Scan for the cell matching the given text and deliver its (X, Y) coordinate at center. 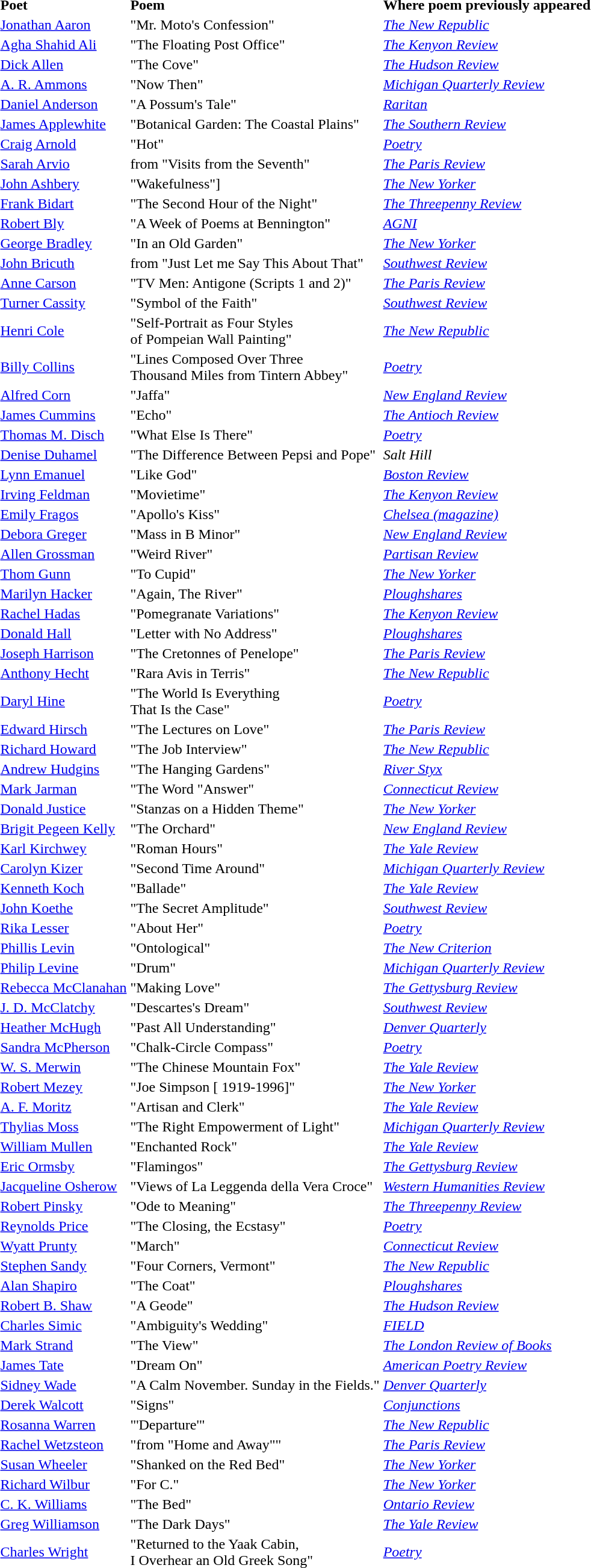
"The Coat" (255, 1286)
"The Difference Between Pepsi and Pope" (255, 455)
"Descartes's Dream" (255, 1007)
"Lines Composed Over Three Thousand Miles from Tintern Abbey" (255, 367)
"The Job Interview" (255, 749)
"The View" (255, 1345)
"Roman Hours" (255, 848)
"Past All Understanding" (255, 1027)
"About Her" (255, 928)
"Enchanted Rock" (255, 1146)
"The Cretonnes of Penelope" (255, 653)
"Making Love" (255, 988)
"Dream On" (255, 1365)
"The Hanging Gardens" (255, 769)
"'Departure'" (255, 1425)
"Jaffa" (255, 395)
"The Cove" (255, 64)
"Signs" (255, 1405)
"The World Is Everything That Is the Case" (255, 701)
"To Cupid" (255, 574)
"In an Old Garden" (255, 243)
"The Second Hour of the Night" (255, 204)
"Symbol of the Faith" (255, 303)
"Rara Avis in Terris" (255, 673)
"What Else Is There" (255, 435)
from "Just Let me Say This About That" (255, 263)
"Letter with No Address" (255, 633)
"Four Corners, Vermont" (255, 1266)
"Apollo's Kiss" (255, 514)
"TV Men: Antigone (Scripts 1 and 2)" (255, 283)
"Echo" (255, 415)
"The Bed" (255, 1504)
"Ambiguity's Wedding" (255, 1325)
"The Orchard" (255, 829)
"from "Home and Away"" (255, 1445)
"March" (255, 1246)
"Second Time Around" (255, 868)
"Again, The River" (255, 594)
"A Possum's Tale" (255, 104)
"For C." (255, 1484)
"The Lectures on Love" (255, 729)
"Weird River" (255, 554)
"The Right Empowerment of Light" (255, 1127)
"Stanzas on a Hidden Theme" (255, 809)
"Ontological" (255, 948)
"A Week of Poems at Bennington" (255, 223)
"Artisan and Clerk" (255, 1107)
"Drum" (255, 968)
"Views of La Leggenda della Vera Croce" (255, 1186)
"Pomegranate Variations" (255, 614)
"Chalk-Circle Compass" (255, 1047)
"Wakefulness"] (255, 184)
"Now Then" (255, 84)
"Ballade" (255, 888)
"A Geode" (255, 1305)
"A Calm November. Sunday in the Fields." (255, 1385)
from "Visits from the Seventh" (255, 164)
"The Word "Answer" (255, 789)
"Joe Simpson [ 1919-1996]" (255, 1087)
"The Closing, the Ecstasy" (255, 1226)
"Self-Portrait as Four Styles of Pompeian Wall Painting" (255, 331)
"The Floating Post Office" (255, 45)
"Hot" (255, 144)
"Botanical Garden: The Coastal Plains" (255, 124)
"Mr. Moto's Confession" (255, 25)
"Flamingos" (255, 1166)
"The Secret Amplitude" (255, 908)
"Like God" (255, 474)
"Ode to Meaning" (255, 1206)
"Movietime" (255, 494)
"Mass in B Minor" (255, 534)
"The Dark Days" (255, 1524)
"Shanked on the Red Bed" (255, 1464)
"The Chinese Mountain Fox" (255, 1067)
